Detect which cell encompasses the target text, then output its (X, Y) center coordinate. 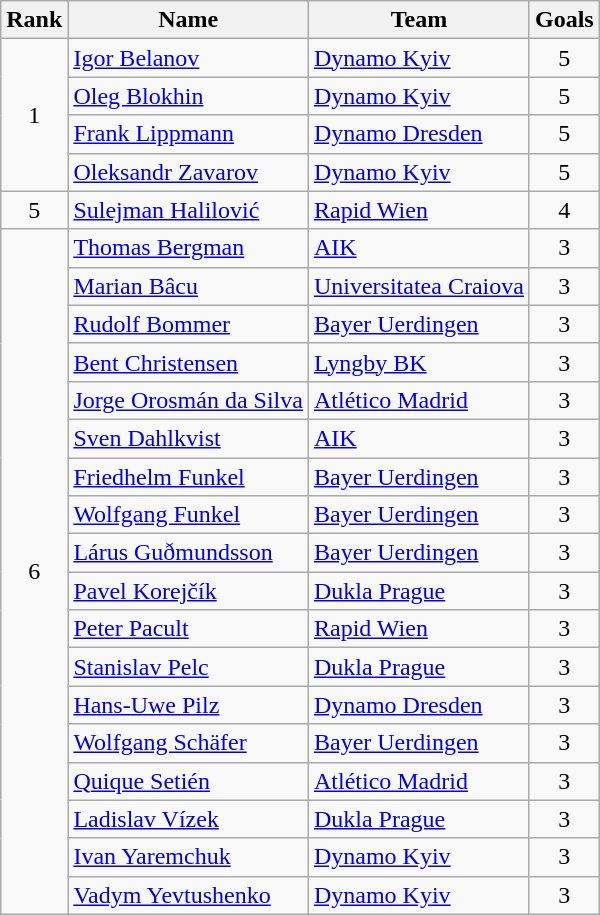
Sven Dahlkvist (188, 438)
Universitatea Craiova (418, 286)
Igor Belanov (188, 58)
Name (188, 20)
Rank (34, 20)
Team (418, 20)
6 (34, 572)
Jorge Orosmán da Silva (188, 400)
Oleksandr Zavarov (188, 172)
Sulejman Halilović (188, 210)
Friedhelm Funkel (188, 477)
Ladislav Vízek (188, 819)
Peter Pacult (188, 629)
Wolfgang Funkel (188, 515)
Pavel Korejčík (188, 591)
Thomas Bergman (188, 248)
Goals (564, 20)
Lárus Guðmundsson (188, 553)
Rudolf Bommer (188, 324)
Wolfgang Schäfer (188, 743)
Lyngby BK (418, 362)
Frank Lippmann (188, 134)
Marian Bâcu (188, 286)
Ivan Yaremchuk (188, 857)
Oleg Blokhin (188, 96)
1 (34, 115)
Vadym Yevtushenko (188, 895)
Stanislav Pelc (188, 667)
4 (564, 210)
Hans-Uwe Pilz (188, 705)
Quique Setién (188, 781)
Bent Christensen (188, 362)
